From the cell containing the given text, extract its center point as [X, Y] coordinate. 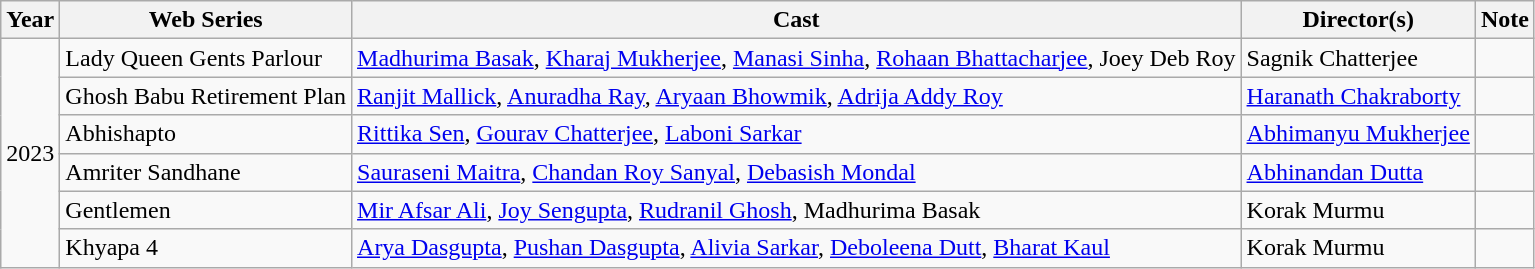
Abhinandan Dutta [1358, 172]
Abhishapto [206, 134]
2023 [30, 153]
Madhurima Basak, Kharaj Mukherjee, Manasi Sinha, Rohaan Bhattacharjee, Joey Deb Roy [797, 58]
Ghosh Babu Retirement Plan [206, 96]
Year [30, 20]
Sauraseni Maitra, Chandan Roy Sanyal, Debasish Mondal [797, 172]
Gentlemen [206, 210]
Web Series [206, 20]
Abhimanyu Mukherjee [1358, 134]
Rittika Sen, Gourav Chatterjee, Laboni Sarkar [797, 134]
Note [1504, 20]
Cast [797, 20]
Haranath Chakraborty [1358, 96]
Director(s) [1358, 20]
Amriter Sandhane [206, 172]
Lady Queen Gents Parlour [206, 58]
Khyapa 4 [206, 248]
Arya Dasgupta, Pushan Dasgupta, Alivia Sarkar, Deboleena Dutt, Bharat Kaul [797, 248]
Sagnik Chatterjee [1358, 58]
Ranjit Mallick, Anuradha Ray, Aryaan Bhowmik, Adrija Addy Roy [797, 96]
Mir Afsar Ali, Joy Sengupta, Rudranil Ghosh, Madhurima Basak [797, 210]
